Return [x, y] of the center of cell containing provided text 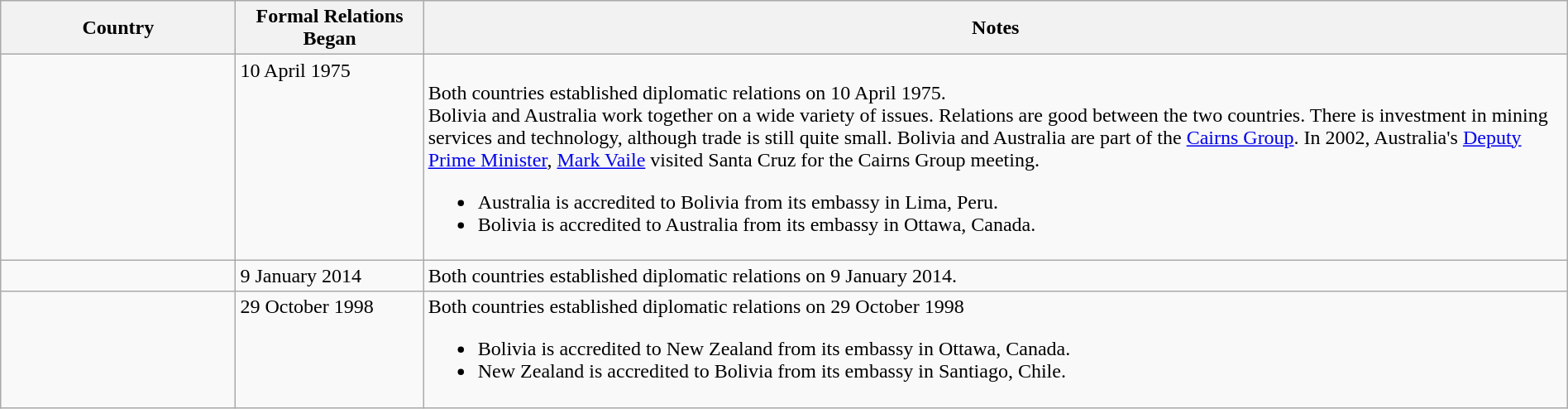
Notes [996, 28]
9 January 2014 [329, 276]
29 October 1998 [329, 349]
Formal Relations Began [329, 28]
Country [118, 28]
10 April 1975 [329, 157]
Both countries established diplomatic relations on 9 January 2014. [996, 276]
